Return the (X, Y) coordinate for the center point of the cell that contains the specified text.  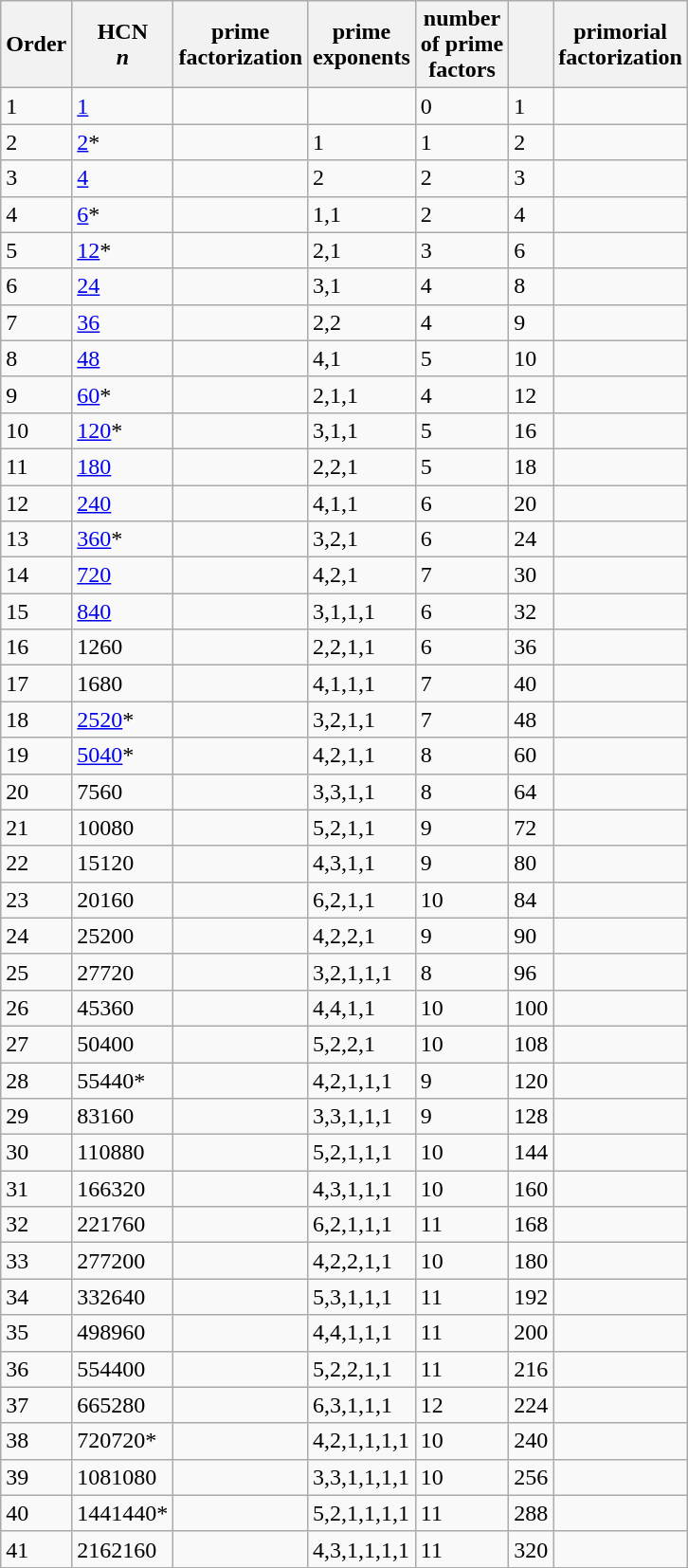
360* (123, 539)
3,3,1,1,1 (362, 1117)
4,2,1 (362, 575)
144 (531, 1153)
2,2,1,1 (362, 647)
108 (531, 1044)
5,2,1,1,1,1 (362, 1513)
4,3,1,1 (362, 864)
5,2,1,1 (362, 828)
45360 (123, 1008)
90 (531, 936)
6* (123, 214)
numberof primefactors (462, 45)
22 (36, 864)
35 (36, 1333)
26 (36, 1008)
34 (36, 1297)
216 (531, 1369)
4,2,1,1,1 (362, 1080)
13 (36, 539)
4,4,1,1 (362, 1008)
2162160 (123, 1549)
10080 (123, 828)
84 (531, 900)
55440* (123, 1080)
2,1 (362, 250)
4,2,1,1 (362, 756)
4,1,1,1 (362, 684)
50400 (123, 1044)
224 (531, 1405)
277200 (123, 1261)
720720* (123, 1441)
39 (36, 1477)
120 (531, 1080)
1081080 (123, 1477)
17 (36, 684)
6,2,1,1,1 (362, 1225)
554400 (123, 1369)
2* (123, 142)
20160 (123, 900)
15120 (123, 864)
160 (531, 1189)
7560 (123, 792)
1441440* (123, 1513)
12* (123, 250)
prime factorization (241, 45)
4,2,1,1,1,1 (362, 1441)
2,2,1 (362, 466)
4,3,1,1,1 (362, 1189)
5,2,2,1 (362, 1044)
27720 (123, 972)
31 (36, 1189)
5,2,2,1,1 (362, 1369)
HCNn (123, 45)
332640 (123, 1297)
83160 (123, 1117)
6,2,1,1 (362, 900)
5,2,1,1,1 (362, 1153)
128 (531, 1117)
64 (531, 792)
168 (531, 1225)
38 (36, 1441)
256 (531, 1477)
5040* (123, 756)
840 (123, 611)
23 (36, 900)
1680 (123, 684)
720 (123, 575)
4,2,2,1 (362, 936)
288 (531, 1513)
100 (531, 1008)
15 (36, 611)
2520* (123, 720)
19 (36, 756)
221760 (123, 1225)
29 (36, 1117)
14 (36, 575)
665280 (123, 1405)
1,1 (362, 214)
1260 (123, 647)
72 (531, 828)
3,3,1,1,1,1 (362, 1477)
96 (531, 972)
320 (531, 1549)
25 (36, 972)
21 (36, 828)
41 (36, 1549)
166320 (123, 1189)
25200 (123, 936)
2,1,1 (362, 394)
Order (36, 45)
0 (462, 106)
4,1,1 (362, 503)
primorial factorization (621, 45)
4,4,1,1,1 (362, 1333)
37 (36, 1405)
4,2,2,1,1 (362, 1261)
5,3,1,1,1 (362, 1297)
80 (531, 864)
60* (123, 394)
498960 (123, 1333)
primeexponents (362, 45)
3,1,1 (362, 430)
28 (36, 1080)
3,2,1 (362, 539)
3,2,1,1,1 (362, 972)
3,1,1,1 (362, 611)
200 (531, 1333)
192 (531, 1297)
33 (36, 1261)
3,1 (362, 286)
4,3,1,1,1,1 (362, 1549)
3,2,1,1 (362, 720)
2,2 (362, 322)
3,3,1,1 (362, 792)
6,3,1,1,1 (362, 1405)
110880 (123, 1153)
120* (123, 430)
4,1 (362, 358)
27 (36, 1044)
60 (531, 756)
